Locate the cell with the specified text and output its [x, y] center coordinate. 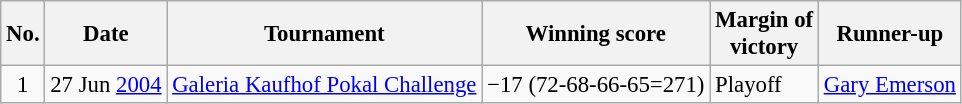
Gary Emerson [890, 85]
−17 (72-68-66-65=271) [596, 85]
Galeria Kaufhof Pokal Challenge [324, 85]
Tournament [324, 34]
Playoff [764, 85]
1 [23, 85]
No. [23, 34]
Date [106, 34]
Winning score [596, 34]
27 Jun 2004 [106, 85]
Margin ofvictory [764, 34]
Runner-up [890, 34]
